Provide the [X, Y] coordinate of the cell's center where the given text is located.  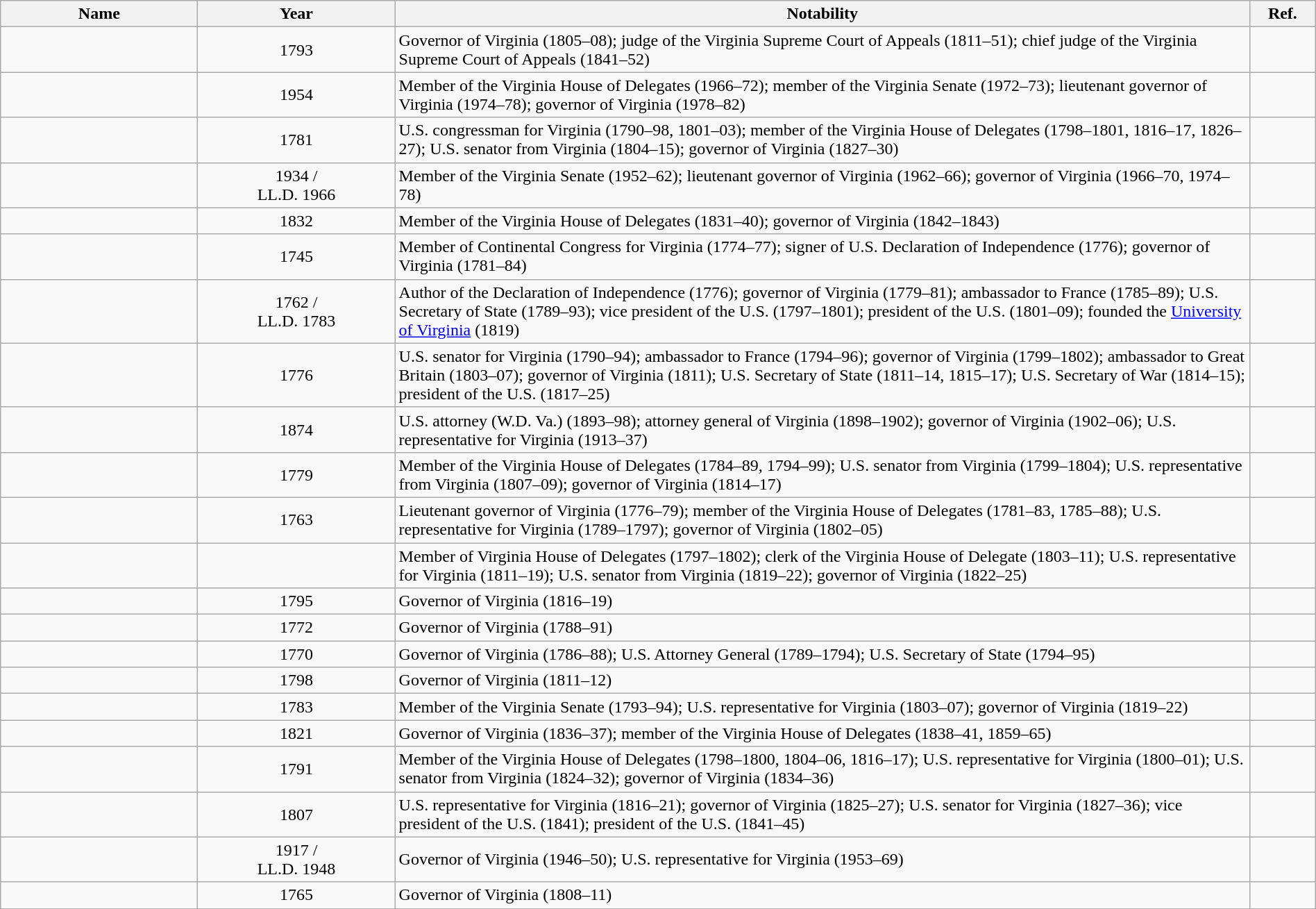
1779 [296, 475]
1763 [296, 519]
1821 [296, 733]
Member of the Virginia Senate (1793–94); U.S. representative for Virginia (1803–07); governor of Virginia (1819–22) [822, 707]
1954 [296, 94]
Member of Continental Congress for Virginia (1774–77); signer of U.S. Declaration of Independence (1776); governor of Virginia (1781–84) [822, 257]
Governor of Virginia (1786–88); U.S. Attorney General (1789–1794); U.S. Secretary of State (1794–95) [822, 654]
1762 / LL.D. 1783 [296, 311]
1917 /LL.D. 1948 [296, 860]
1874 [296, 429]
1793 [296, 50]
Governor of Virginia (1836–37); member of the Virginia House of Delegates (1838–41, 1859–65) [822, 733]
Member of the Virginia House of Delegates (1831–40); governor of Virginia (1842–1843) [822, 221]
1745 [296, 257]
1770 [296, 654]
Governor of Virginia (1816–19) [822, 601]
1776 [296, 375]
1783 [296, 707]
1807 [296, 814]
1765 [296, 895]
Member of the Virginia Senate (1952–62); lieutenant governor of Virginia (1962–66); governor of Virginia (1966–70, 1974–78) [822, 185]
1795 [296, 601]
Governor of Virginia (1946–50); U.S. representative for Virginia (1953–69) [822, 860]
1791 [296, 769]
Governor of Virginia (1788–91) [822, 628]
Ref. [1283, 14]
Name [99, 14]
Notability [822, 14]
1781 [296, 140]
1934 / LL.D. 1966 [296, 185]
Governor of Virginia (1811–12) [822, 681]
1832 [296, 221]
Governor of Virginia (1808–11) [822, 895]
1798 [296, 681]
Year [296, 14]
1772 [296, 628]
